Search for the cell housing the specified text and yield its [x, y] center coordinate. 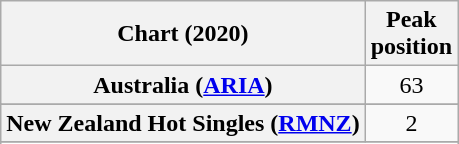
Australia (ARIA) [183, 85]
Chart (2020) [183, 34]
63 [411, 85]
Peakposition [411, 34]
2 [411, 123]
New Zealand Hot Singles (RMNZ) [183, 123]
